For the text-containing cell, return its midpoint in (X, Y) coordinate format. 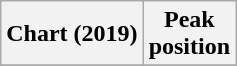
Chart (2019) (72, 34)
Peakposition (189, 34)
